Return the [x, y] coordinate for the center point of the cell that contains the specified text.  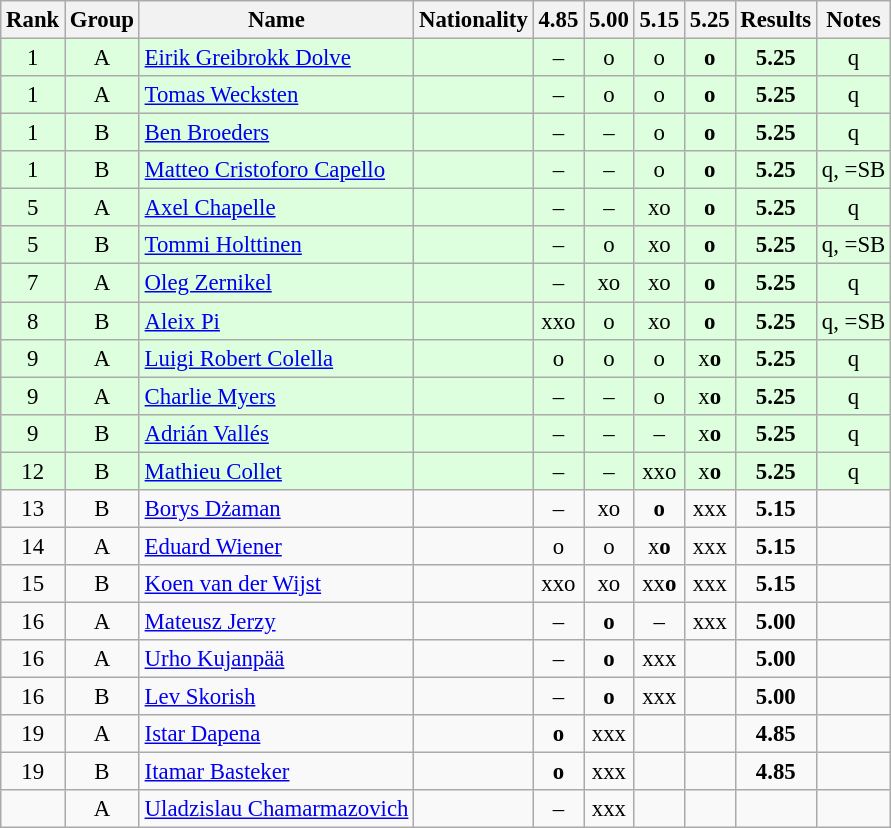
Notes [853, 20]
Luigi Robert Colella [276, 358]
14 [33, 546]
Ben Broeders [276, 133]
Istar Dapena [276, 734]
Itamar Basteker [276, 772]
Tomas Wecksten [276, 95]
Oleg Zernikel [276, 283]
Tommi Holttinen [276, 245]
Nationality [474, 20]
Adrián Vallés [276, 433]
Mateusz Jerzy [276, 621]
Mathieu Collet [276, 471]
15 [33, 584]
Group [102, 20]
Lev Skorish [276, 697]
Borys Dżaman [276, 509]
Uladzislau Chamarmazovich [276, 809]
Results [776, 20]
Aleix Pi [276, 321]
12 [33, 471]
Eduard Wiener [276, 546]
Charlie Myers [276, 396]
Koen van der Wijst [276, 584]
Axel Chapelle [276, 208]
Matteo Cristoforo Capello [276, 170]
8 [33, 321]
13 [33, 509]
Rank [33, 20]
Name [276, 20]
Urho Kujanpää [276, 659]
Eirik Greibrokk Dolve [276, 58]
7 [33, 283]
